Scan for the cell matching the given text and deliver its [x, y] coordinate at center. 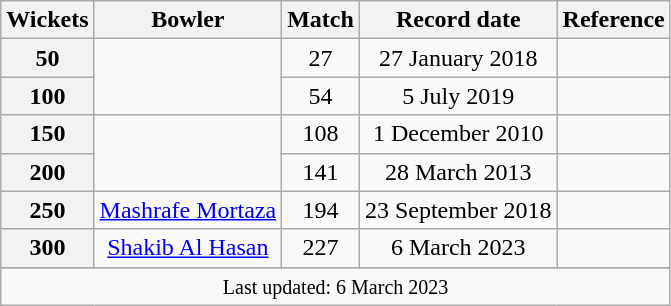
194 [321, 210]
Match [321, 20]
Shakib Al Hasan [188, 248]
27 [321, 58]
5 July 2019 [458, 96]
200 [48, 172]
Last updated: 6 March 2023 [336, 286]
Mashrafe Mortaza [188, 210]
108 [321, 134]
Wickets [48, 20]
50 [48, 58]
Bowler [188, 20]
141 [321, 172]
27 January 2018 [458, 58]
150 [48, 134]
54 [321, 96]
28 March 2013 [458, 172]
227 [321, 248]
250 [48, 210]
23 September 2018 [458, 210]
Record date [458, 20]
100 [48, 96]
Reference [614, 20]
6 March 2023 [458, 248]
300 [48, 248]
1 December 2010 [458, 134]
